Determine the [x, y] coordinate at the center of the cell enclosing the given text.  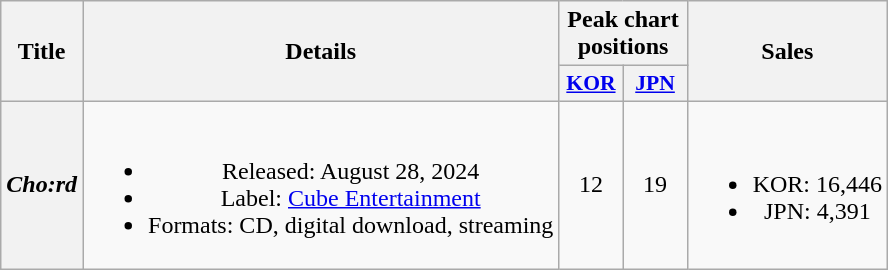
KOR [591, 84]
Sales [787, 52]
Peak chart positions [623, 34]
KOR: 16,446JPN: 4,391 [787, 184]
19 [655, 184]
Details [320, 52]
Title [42, 52]
Released: August 28, 2024Label: Cube EntertainmentFormats: CD, digital download, streaming [320, 184]
Cho:rd [42, 184]
JPN [655, 84]
12 [591, 184]
